Detect which cell encompasses the target text, then output its [x, y] center coordinate. 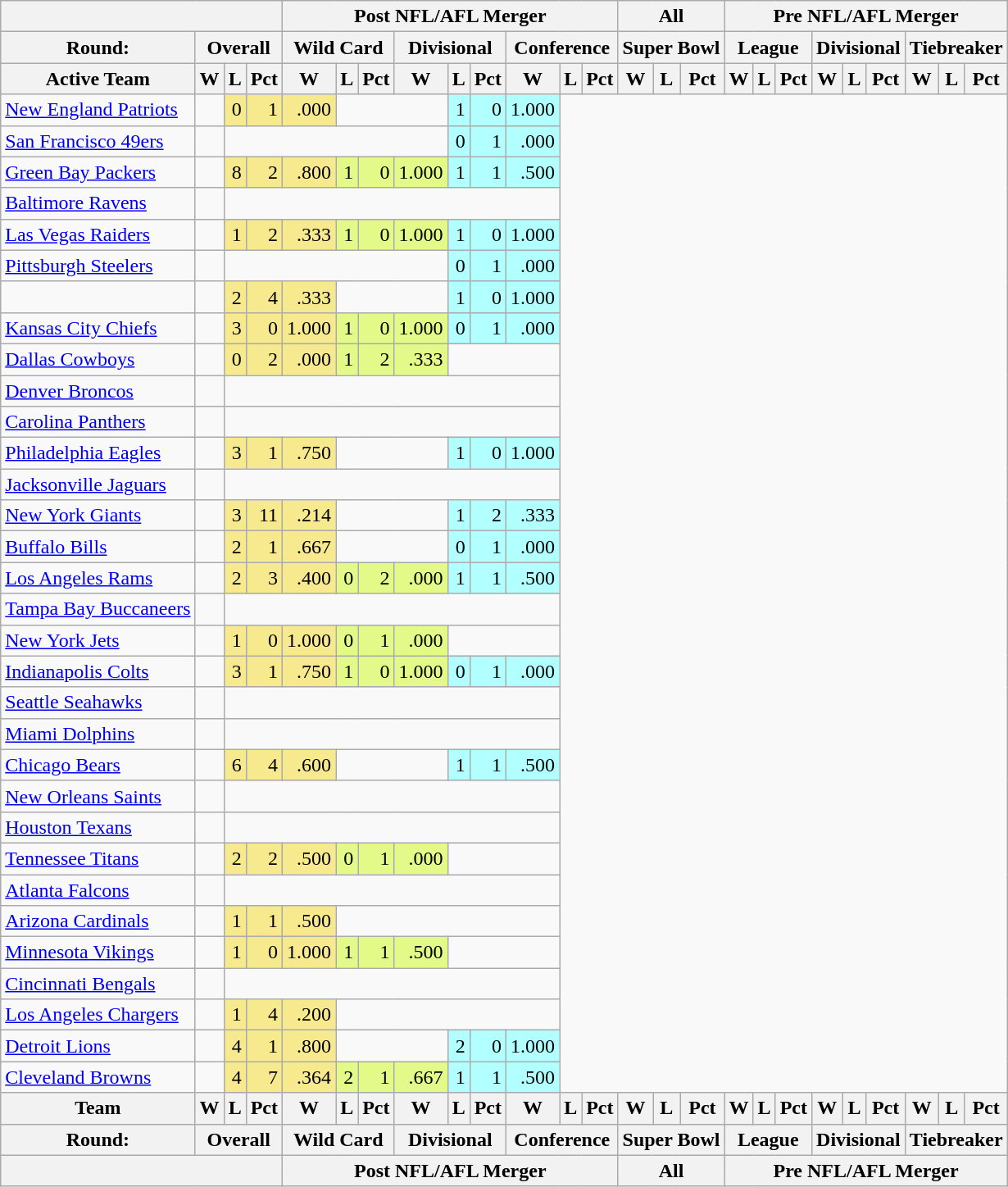
Buffalo Bills [98, 547]
Las Vegas Raiders [98, 234]
.600 [310, 765]
Los Angeles Chargers [98, 1015]
New York Jets [98, 640]
Green Bay Packers [98, 172]
New York Giants [98, 516]
Indianapolis Colts [98, 671]
Jacksonville Jaguars [98, 484]
Los Angeles Rams [98, 578]
.214 [310, 516]
Carolina Panthers [98, 422]
New England Patriots [98, 110]
Detroit Lions [98, 1046]
New Orleans Saints [98, 796]
.400 [310, 578]
Miami Dolphins [98, 734]
6 [234, 765]
Philadelphia Eagles [98, 453]
.364 [310, 1077]
Tampa Bay Buccaneers [98, 609]
Active Team [98, 79]
Atlanta Falcons [98, 889]
7 [264, 1077]
Arizona Cardinals [98, 921]
Chicago Bears [98, 765]
8 [234, 172]
Kansas City Chiefs [98, 328]
Pittsburgh Steelers [98, 266]
.200 [310, 1015]
Minnesota Vikings [98, 953]
Seattle Seahawks [98, 703]
Denver Broncos [98, 391]
Tennessee Titans [98, 858]
Cleveland Browns [98, 1077]
Houston Texans [98, 827]
Cincinnati Bengals [98, 984]
Baltimore Ravens [98, 203]
San Francisco 49ers [98, 141]
11 [264, 516]
Team [98, 1108]
Dallas Cowboys [98, 359]
